Capture the cell that displays the provided text and extract its (x, y) central coordinate. 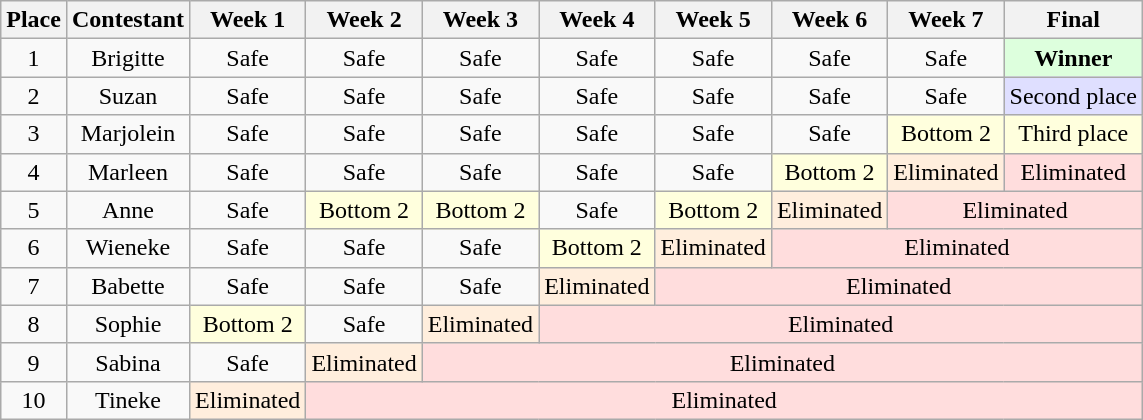
Contestant (128, 20)
9 (34, 362)
Babette (128, 286)
5 (34, 210)
Place (34, 20)
2 (34, 96)
1 (34, 58)
Anne (128, 210)
6 (34, 248)
Week 7 (946, 20)
Marleen (128, 172)
4 (34, 172)
3 (34, 134)
Week 1 (248, 20)
Suzan (128, 96)
Sophie (128, 324)
Week 4 (597, 20)
Sabina (128, 362)
Week 5 (713, 20)
Third place (1073, 134)
Tineke (128, 400)
Marjolein (128, 134)
7 (34, 286)
Winner (1073, 58)
Final (1073, 20)
Week 3 (480, 20)
Wieneke (128, 248)
Second place (1073, 96)
8 (34, 324)
Week 6 (829, 20)
10 (34, 400)
Week 2 (364, 20)
Brigitte (128, 58)
